Provide the [X, Y] coordinate of the cell's center where the given text is located.  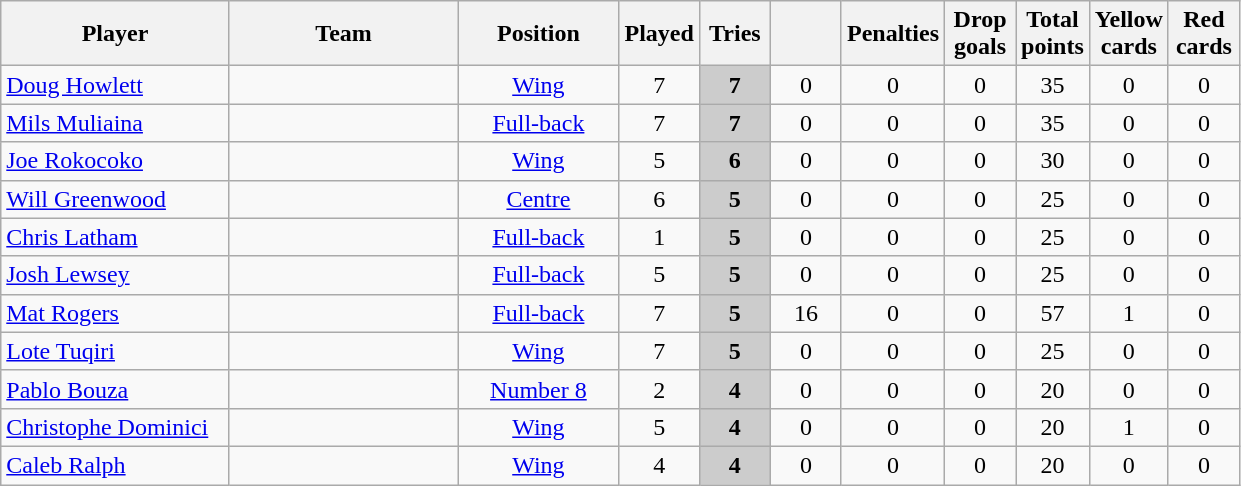
Doug Howlett [116, 85]
Number 8 [538, 389]
Played [659, 34]
Centre [538, 199]
Yellow cards [1128, 34]
Josh Lewsey [116, 275]
Will Greenwood [116, 199]
Chris Latham [116, 237]
Mat Rogers [116, 313]
Penalties [892, 34]
Joe Rokocoko [116, 161]
Total points [1053, 34]
Caleb Ralph [116, 465]
Christophe Dominici [116, 427]
2 [659, 389]
Position [538, 34]
Drop goals [980, 34]
30 [1053, 161]
Player [116, 34]
16 [806, 313]
Pablo Bouza [116, 389]
Tries [734, 34]
Mils Muliaina [116, 123]
Lote Tuqiri [116, 351]
Red cards [1204, 34]
Team [344, 34]
57 [1053, 313]
